Capture the cell that displays the provided text and extract its [X, Y] central coordinate. 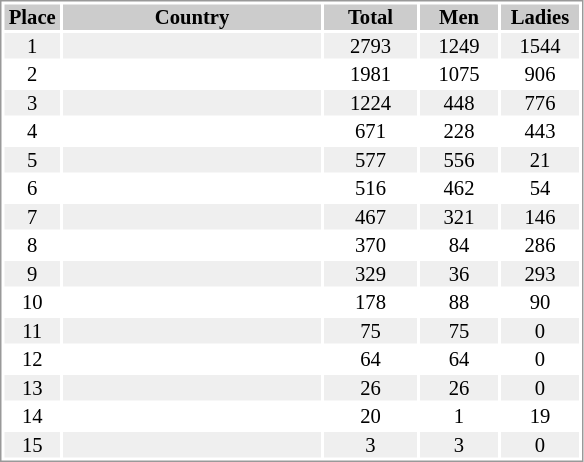
9 [32, 274]
556 [459, 160]
286 [540, 245]
4 [32, 131]
577 [370, 160]
13 [32, 388]
462 [459, 189]
8 [32, 245]
1981 [370, 75]
90 [540, 303]
1544 [540, 46]
1075 [459, 75]
Total [370, 17]
370 [370, 245]
15 [32, 445]
88 [459, 303]
Men [459, 17]
2793 [370, 46]
146 [540, 217]
1224 [370, 103]
14 [32, 417]
906 [540, 75]
228 [459, 131]
Ladies [540, 17]
467 [370, 217]
5 [32, 160]
6 [32, 189]
10 [32, 303]
178 [370, 303]
12 [32, 359]
36 [459, 274]
19 [540, 417]
11 [32, 331]
1249 [459, 46]
Place [32, 17]
671 [370, 131]
7 [32, 217]
516 [370, 189]
54 [540, 189]
443 [540, 131]
293 [540, 274]
Country [192, 17]
321 [459, 217]
84 [459, 245]
20 [370, 417]
448 [459, 103]
329 [370, 274]
2 [32, 75]
776 [540, 103]
21 [540, 160]
